Provide the (X, Y) coordinate of the cell's center where the given text is located.  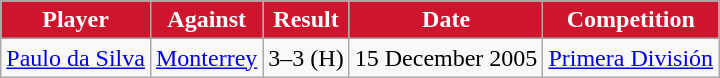
Monterrey (206, 58)
Against (206, 20)
Player (76, 20)
Result (306, 20)
Competition (631, 20)
15 December 2005 (446, 58)
3–3 (H) (306, 58)
Primera División (631, 58)
Paulo da Silva (76, 58)
Date (446, 20)
